Output the (X, Y) coordinate of the center of the cell containing the given text.  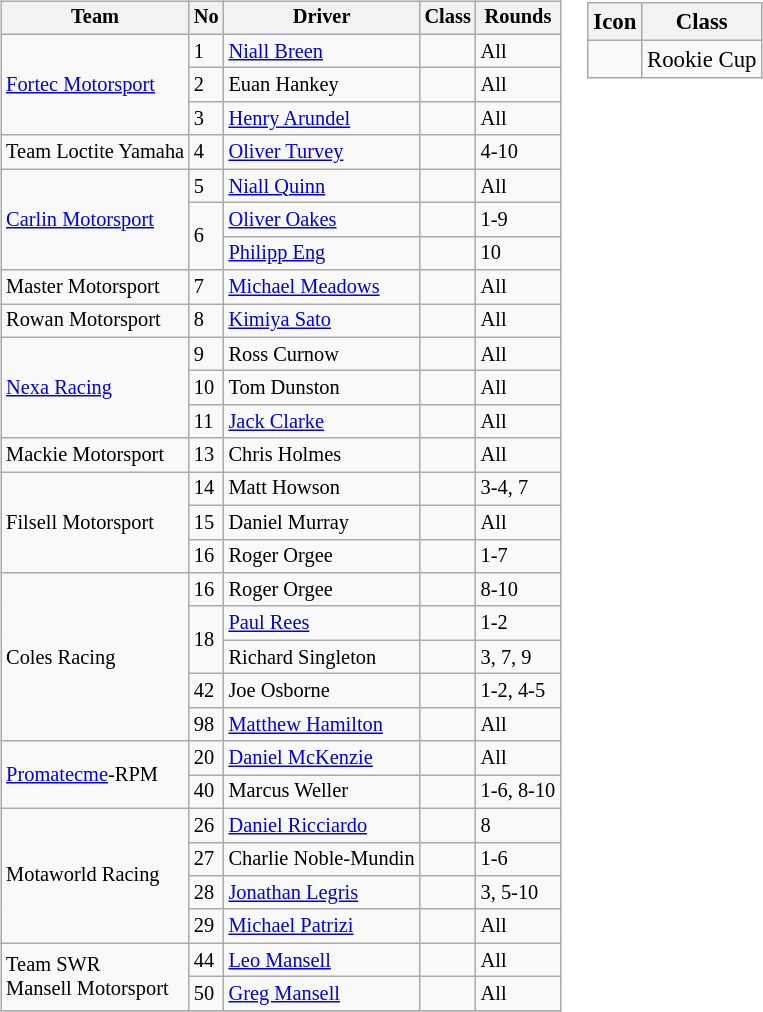
Henry Arundel (322, 119)
3-4, 7 (518, 489)
18 (206, 640)
Coles Racing (95, 657)
Filsell Motorsport (95, 522)
4 (206, 152)
26 (206, 825)
1-2, 4-5 (518, 691)
Rounds (518, 18)
Promatecme-RPM (95, 774)
5 (206, 186)
28 (206, 893)
Team SWR Mansell Motorsport (95, 976)
3 (206, 119)
Rookie Cup (702, 60)
3, 5-10 (518, 893)
29 (206, 926)
Daniel Ricciardo (322, 825)
Charlie Noble-Mundin (322, 859)
Ross Curnow (322, 354)
Driver (322, 18)
Mackie Motorsport (95, 455)
Kimiya Sato (322, 321)
40 (206, 792)
Oliver Turvey (322, 152)
Niall Quinn (322, 186)
Chris Holmes (322, 455)
Daniel Murray (322, 522)
Daniel McKenzie (322, 758)
2 (206, 85)
42 (206, 691)
50 (206, 994)
Motaworld Racing (95, 876)
Tom Dunston (322, 388)
8-10 (518, 590)
98 (206, 724)
Rowan Motorsport (95, 321)
44 (206, 960)
3, 7, 9 (518, 657)
Matt Howson (322, 489)
Leo Mansell (322, 960)
6 (206, 236)
Euan Hankey (322, 85)
14 (206, 489)
1-6, 8-10 (518, 792)
13 (206, 455)
27 (206, 859)
Paul Rees (322, 623)
Nexa Racing (95, 388)
Jack Clarke (322, 422)
Fortec Motorsport (95, 84)
Richard Singleton (322, 657)
Icon (615, 22)
Michael Meadows (322, 287)
Master Motorsport (95, 287)
20 (206, 758)
7 (206, 287)
Team (95, 18)
Michael Patrizi (322, 926)
11 (206, 422)
9 (206, 354)
Jonathan Legris (322, 893)
Joe Osborne (322, 691)
1 (206, 51)
Matthew Hamilton (322, 724)
Greg Mansell (322, 994)
Carlin Motorsport (95, 220)
Oliver Oakes (322, 220)
1-2 (518, 623)
No (206, 18)
Team Loctite Yamaha (95, 152)
Niall Breen (322, 51)
Marcus Weller (322, 792)
Philipp Eng (322, 253)
1-6 (518, 859)
15 (206, 522)
4-10 (518, 152)
1-9 (518, 220)
1-7 (518, 556)
